Determine the [x, y] coordinate at the center of the cell enclosing the given text.  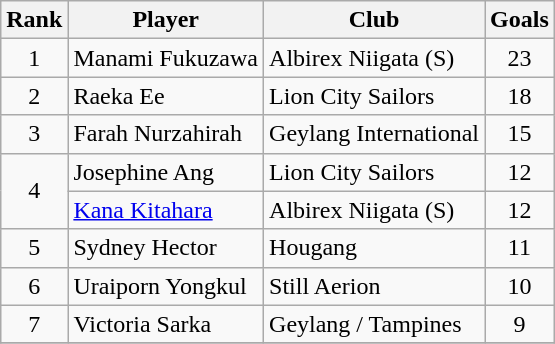
9 [520, 324]
Geylang International [374, 134]
Kana Kitahara [166, 210]
15 [520, 134]
7 [34, 324]
Manami Fukuzawa [166, 58]
1 [34, 58]
11 [520, 248]
6 [34, 286]
3 [34, 134]
5 [34, 248]
Uraiporn Yongkul [166, 286]
Sydney Hector [166, 248]
2 [34, 96]
Farah Nurzahirah [166, 134]
Victoria Sarka [166, 324]
Still Aerion [374, 286]
Club [374, 20]
Player [166, 20]
Geylang / Tampines [374, 324]
18 [520, 96]
Josephine Ang [166, 172]
Goals [520, 20]
10 [520, 286]
Hougang [374, 248]
Raeka Ee [166, 96]
23 [520, 58]
Rank [34, 20]
4 [34, 191]
